Pinpoint the cell where the given text exists, returning its (x, y) midpoint coordinate. 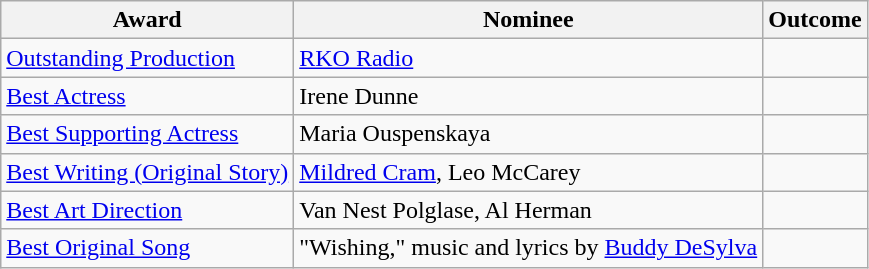
Award (148, 20)
Best Supporting Actress (148, 134)
Irene Dunne (528, 96)
Van Nest Polglase, Al Herman (528, 210)
Best Writing (Original Story) (148, 172)
Outcome (815, 20)
Nominee (528, 20)
Best Actress (148, 96)
Outstanding Production (148, 58)
RKO Radio (528, 58)
Best Art Direction (148, 210)
Best Original Song (148, 248)
Mildred Cram, Leo McCarey (528, 172)
Maria Ouspenskaya (528, 134)
"Wishing," music and lyrics by Buddy DeSylva (528, 248)
